For the text-containing cell, return its midpoint in [X, Y] coordinate format. 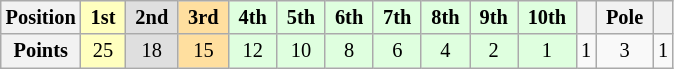
Position [41, 17]
18 [152, 51]
2 [494, 51]
5th [301, 17]
10 [301, 51]
2nd [152, 17]
10th [547, 17]
25 [104, 51]
4th [253, 17]
12 [253, 51]
Points [41, 51]
3 [624, 51]
3rd [203, 17]
7th [397, 17]
8th [445, 17]
8 [349, 51]
1st [104, 17]
15 [203, 51]
Pole [624, 17]
9th [494, 17]
6th [349, 17]
6 [397, 51]
4 [445, 51]
